Return [X, Y] of the center of cell containing provided text 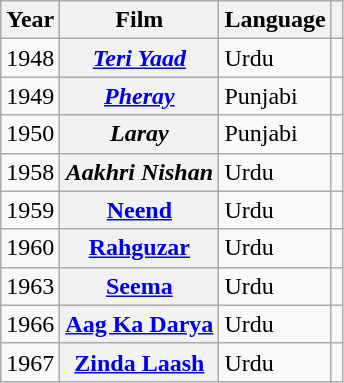
Pheray [140, 96]
Film [140, 20]
Laray [140, 134]
1963 [30, 286]
Rahguzar [140, 248]
Zinda Laash [140, 362]
Aakhri Nishan [140, 172]
1948 [30, 58]
1960 [30, 248]
1949 [30, 96]
1958 [30, 172]
1959 [30, 210]
Year [30, 20]
Seema [140, 286]
1950 [30, 134]
1966 [30, 324]
Neend [140, 210]
Aag Ka Darya [140, 324]
1967 [30, 362]
Language [275, 20]
Teri Yaad [140, 58]
